Find where the given text appears and provide that cell's center as [x, y] coordinate. 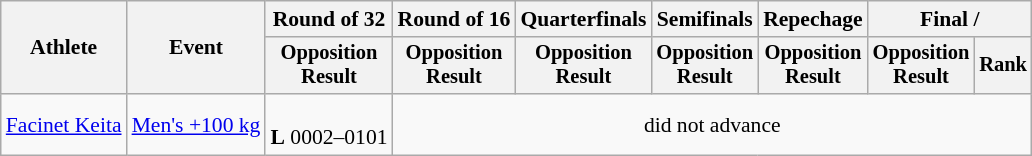
Round of 32 [328, 19]
did not advance [712, 124]
Final / [950, 19]
Event [196, 48]
Round of 16 [454, 19]
L 0002–0101 [328, 124]
Athlete [64, 48]
Semifinals [704, 19]
Quarterfinals [583, 19]
Men's +100 kg [196, 124]
Repechage [813, 19]
Facinet Keita [64, 124]
Rank [1003, 66]
